Scan for the cell matching the given text and deliver its (x, y) coordinate at center. 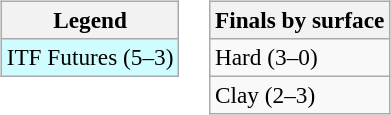
Finals by surface (300, 20)
Hard (3–0) (300, 57)
Legend (90, 20)
Clay (2–3) (300, 95)
ITF Futures (5–3) (90, 57)
